Scan for the cell matching the given text and deliver its [x, y] coordinate at center. 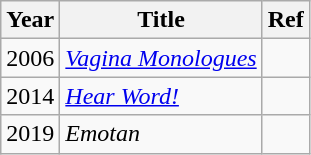
2006 [30, 58]
2019 [30, 134]
Emotan [161, 134]
Year [30, 20]
Hear Word! [161, 96]
2014 [30, 96]
Vagina Monologues [161, 58]
Title [161, 20]
Ref [286, 20]
